Return [x, y] of the center of cell containing provided text 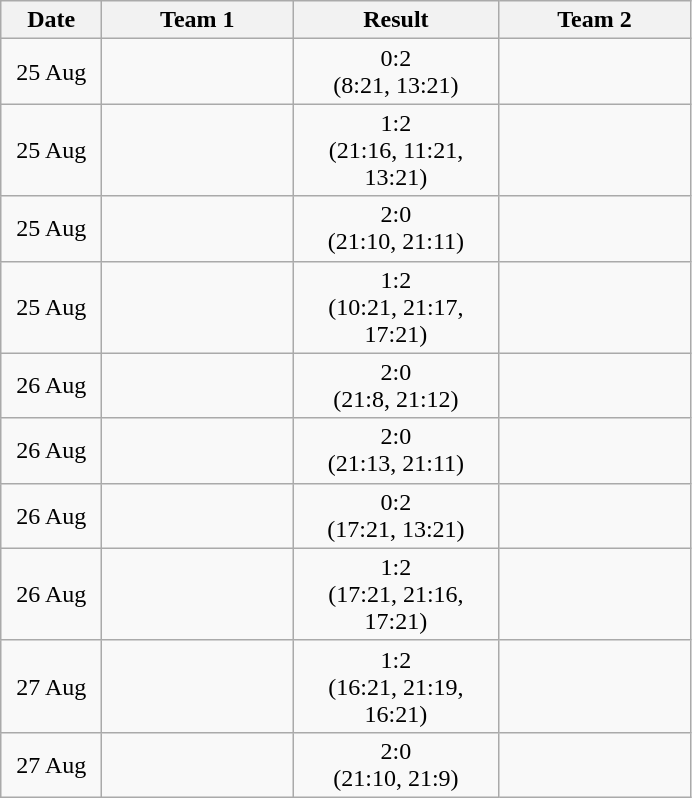
1:2 (21:16, 11:21, 13:21) [396, 150]
2:0 (21:8, 21:12) [396, 386]
2:0 (21:13, 21:11) [396, 450]
1:2 (16:21, 21:19, 16:21) [396, 686]
Team 1 [198, 20]
2:0 (21:10, 21:11) [396, 228]
0:2 (8:21, 13:21) [396, 72]
Date [52, 20]
2:0 (21:10, 21:9) [396, 764]
Team 2 [594, 20]
1:2 (17:21, 21:16, 17:21) [396, 594]
0:2 (17:21, 13:21) [396, 516]
Result [396, 20]
1:2 (10:21, 21:17, 17:21) [396, 307]
